Locate the cell with the specified text and output its [x, y] center coordinate. 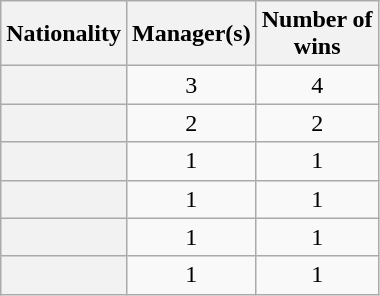
4 [317, 85]
3 [191, 85]
Number ofwins [317, 34]
Manager(s) [191, 34]
Nationality [64, 34]
